Extract the (X, Y) coordinate from the center of the cell holding the provided text.  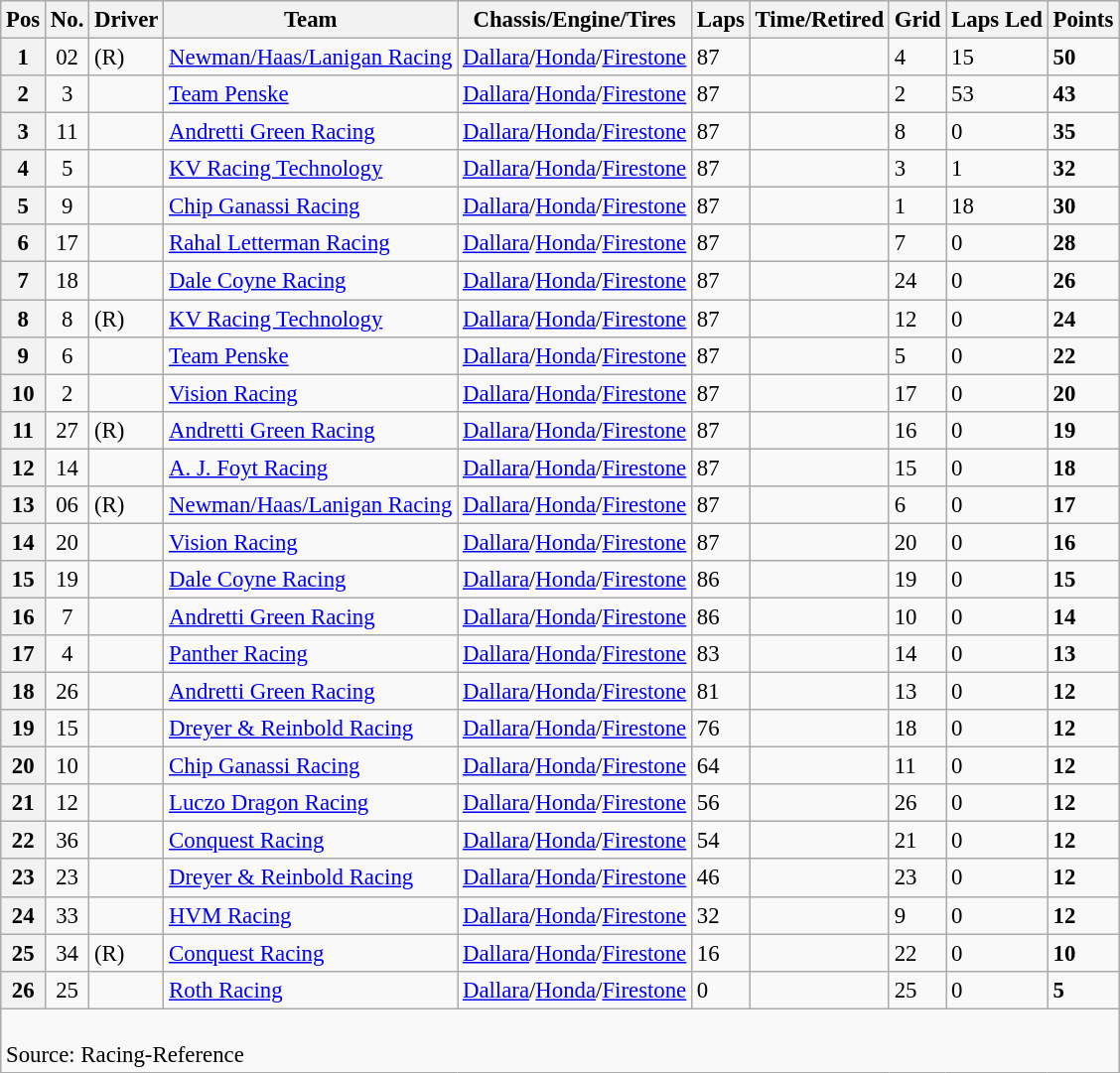
Team (311, 20)
35 (1082, 132)
Luczo Dragon Racing (311, 803)
36 (68, 841)
Rahal Letterman Racing (311, 243)
Source: Racing-Reference (560, 1040)
27 (68, 430)
A. J. Foyt Racing (311, 468)
81 (721, 692)
76 (721, 729)
Laps (721, 20)
Panther Racing (311, 654)
Time/Retired (819, 20)
No. (68, 20)
28 (1082, 243)
83 (721, 654)
50 (1082, 58)
54 (721, 841)
Laps Led (997, 20)
64 (721, 766)
53 (997, 94)
34 (68, 953)
33 (68, 915)
43 (1082, 94)
46 (721, 878)
Points (1082, 20)
02 (68, 58)
30 (1082, 206)
Roth Racing (311, 990)
06 (68, 505)
Chassis/Engine/Tires (575, 20)
56 (721, 803)
Grid (917, 20)
Driver (127, 20)
Pos (24, 20)
HVM Racing (311, 915)
